For the text-containing cell, return its midpoint in [X, Y] coordinate format. 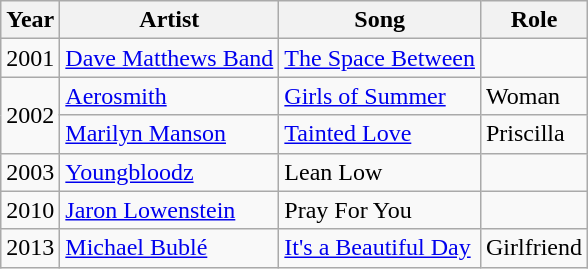
The Space Between [380, 58]
2003 [30, 172]
Lean Low [380, 172]
Woman [534, 96]
Michael Bublé [170, 248]
Girls of Summer [380, 96]
2001 [30, 58]
Aerosmith [170, 96]
Role [534, 20]
Marilyn Manson [170, 134]
2010 [30, 210]
Jaron Lowenstein [170, 210]
Dave Matthews Band [170, 58]
Girlfriend [534, 248]
Artist [170, 20]
2013 [30, 248]
Youngbloodz [170, 172]
It's a Beautiful Day [380, 248]
2002 [30, 115]
Priscilla [534, 134]
Song [380, 20]
Year [30, 20]
Tainted Love [380, 134]
Pray For You [380, 210]
